Output the [X, Y] coordinate of the center of the cell containing the given text.  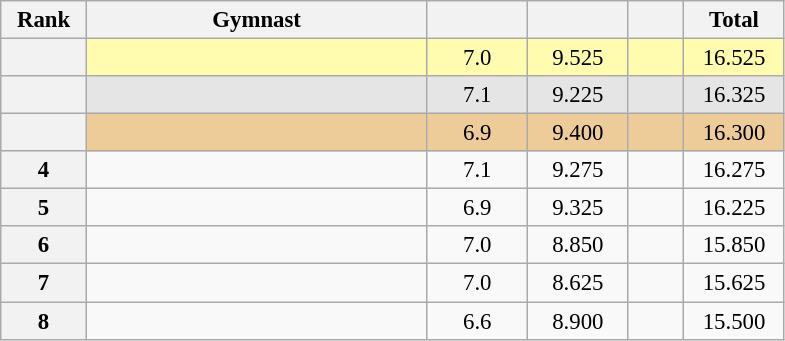
15.625 [734, 283]
8.900 [578, 321]
9.225 [578, 95]
9.400 [578, 133]
7 [44, 283]
4 [44, 170]
Total [734, 20]
8.850 [578, 245]
9.275 [578, 170]
6 [44, 245]
16.225 [734, 208]
Gymnast [256, 20]
16.325 [734, 95]
16.525 [734, 58]
Rank [44, 20]
8 [44, 321]
9.325 [578, 208]
15.500 [734, 321]
6.6 [478, 321]
8.625 [578, 283]
9.525 [578, 58]
15.850 [734, 245]
5 [44, 208]
16.275 [734, 170]
16.300 [734, 133]
